Return the (X, Y) coordinate for the center point of the cell that contains the specified text.  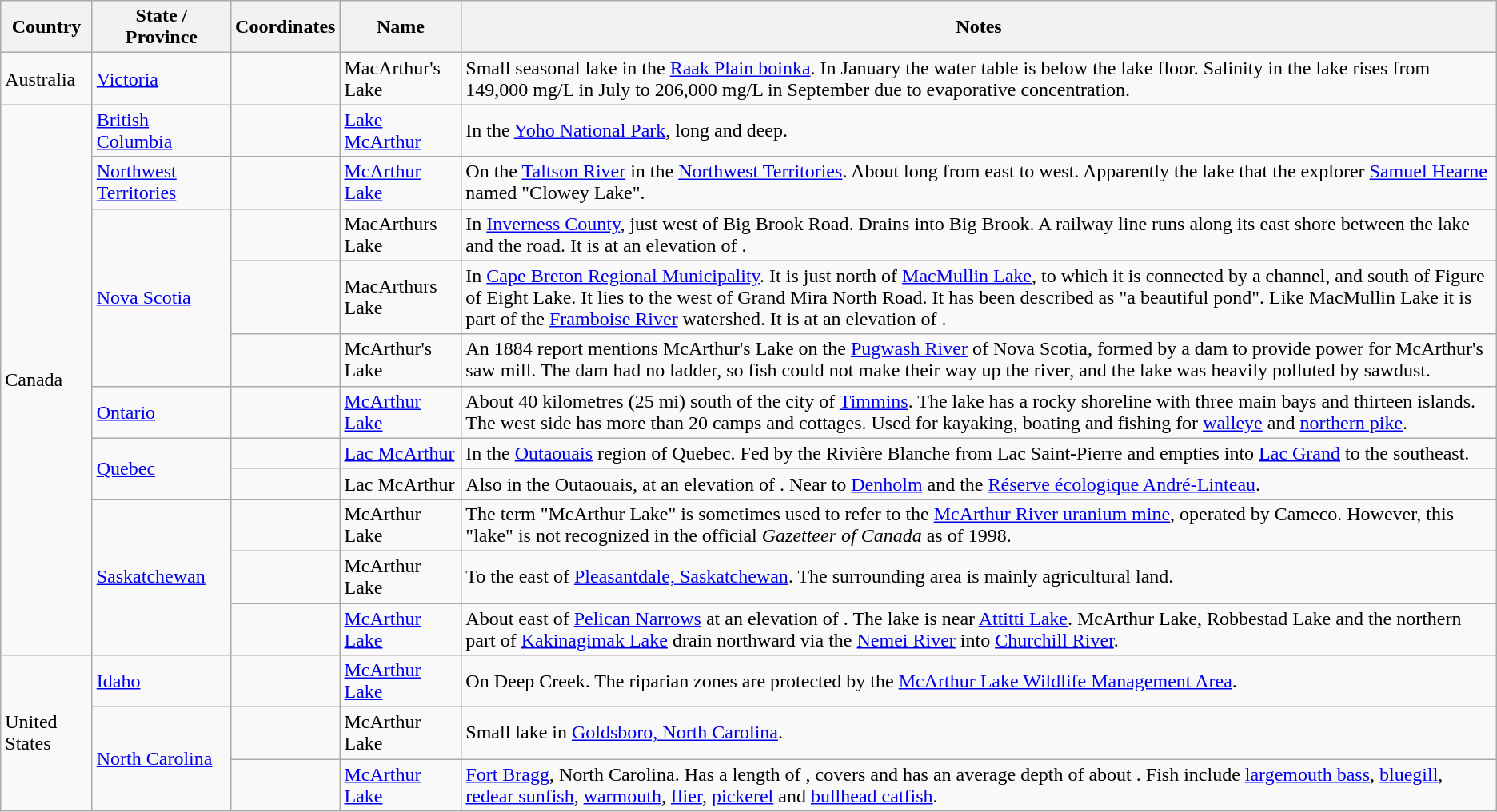
North Carolina (162, 759)
Canada (46, 380)
Notes (979, 27)
On Deep Creek. The riparian zones are protected by the McArthur Lake Wildlife Management Area. (979, 681)
United States (46, 734)
To the east of Pleasantdale, Saskatchewan. The surrounding area is mainly agricultural land. (979, 577)
Coordinates (285, 27)
Also in the Outaouais, at an elevation of . Near to Denholm and the Réserve écologique André-Linteau. (979, 484)
McArthur's Lake (401, 360)
In the Outaouais region of Quebec. Fed by the Rivière Blanche from Lac Saint-Pierre and empties into Lac Grand to the southeast. (979, 453)
Country (46, 27)
Small lake in Goldsboro, North Carolina. (979, 734)
Name (401, 27)
In the Yoho National Park, long and deep. (979, 131)
Idaho (162, 681)
Ontario (162, 412)
Northwest Territories (162, 182)
Lake McArthur (401, 131)
State /Province (162, 27)
Nova Scotia (162, 297)
British Columbia (162, 131)
Quebec (162, 468)
MacArthur's Lake (401, 78)
Victoria (162, 78)
Saskatchewan (162, 577)
Australia (46, 78)
